Pinpoint the cell where the given text exists, returning its (x, y) midpoint coordinate. 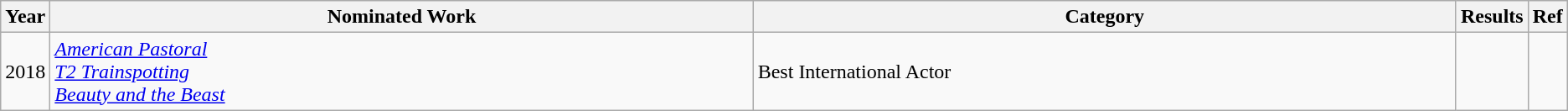
2018 (25, 71)
Ref (1548, 17)
American PastoralT2 TrainspottingBeauty and the Beast (402, 71)
Nominated Work (402, 17)
Results (1492, 17)
Year (25, 17)
Category (1104, 17)
Best International Actor (1104, 71)
